Detect which cell encompasses the target text, then output its [x, y] center coordinate. 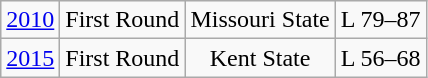
Missouri State [260, 20]
2010 [30, 20]
2015 [30, 58]
L 56–68 [380, 58]
Kent State [260, 58]
L 79–87 [380, 20]
